Extract the [X, Y] coordinate from the center of the cell holding the provided text.  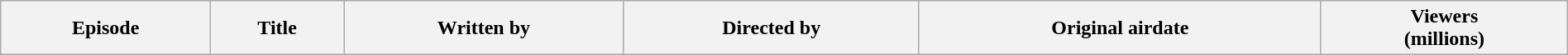
Original airdate [1120, 28]
Viewers(millions) [1444, 28]
Directed by [771, 28]
Written by [485, 28]
Episode [106, 28]
Title [278, 28]
